Scan for the cell matching the given text and deliver its (x, y) coordinate at center. 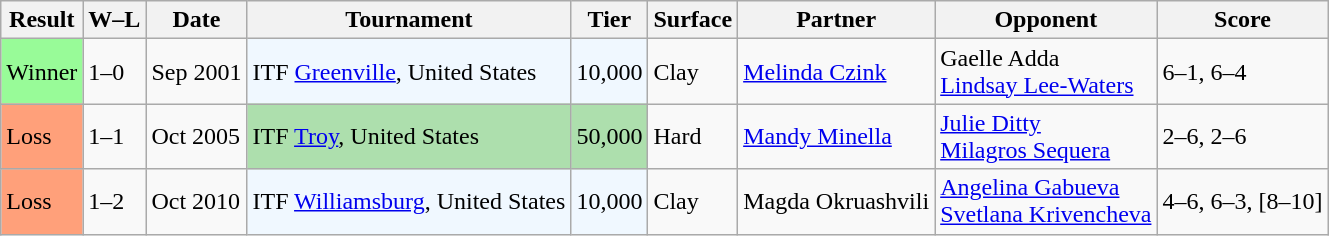
Surface (693, 20)
Melinda Czink (836, 72)
Date (196, 20)
ITF Williamsburg, United States (409, 202)
1–2 (114, 202)
1–1 (114, 136)
Hard (693, 136)
Magda Okruashvili (836, 202)
Oct 2010 (196, 202)
Winner (42, 72)
50,000 (610, 136)
Opponent (1046, 20)
Angelina Gabueva Svetlana Krivencheva (1046, 202)
Julie Ditty Milagros Sequera (1046, 136)
Oct 2005 (196, 136)
Partner (836, 20)
Tournament (409, 20)
Tier (610, 20)
6–1, 6–4 (1242, 72)
Result (42, 20)
Mandy Minella (836, 136)
ITF Greenville, United States (409, 72)
Score (1242, 20)
Gaelle Adda Lindsay Lee-Waters (1046, 72)
ITF Troy, United States (409, 136)
2–6, 2–6 (1242, 136)
4–6, 6–3, [8–10] (1242, 202)
Sep 2001 (196, 72)
W–L (114, 20)
1–0 (114, 72)
